Return [X, Y] of the center of cell containing provided text 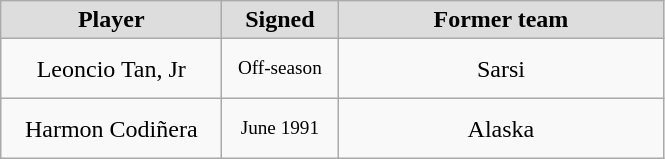
June 1991 [280, 129]
Signed [280, 20]
Sarsi [501, 69]
Leoncio Tan, Jr [112, 69]
Player [112, 20]
Off-season [280, 69]
Harmon Codiñera [112, 129]
Former team [501, 20]
Alaska [501, 129]
